From the cell containing the given text, extract its center point as (X, Y) coordinate. 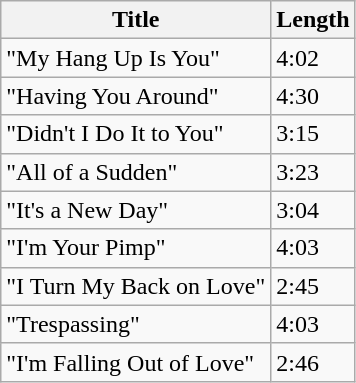
"I Turn My Back on Love" (136, 286)
"It's a New Day" (136, 210)
3:15 (313, 134)
"My Hang Up Is You" (136, 58)
Title (136, 20)
"All of a Sudden" (136, 172)
4:02 (313, 58)
"I'm Falling Out of Love" (136, 362)
"I'm Your Pimp" (136, 248)
Length (313, 20)
"Trespassing" (136, 324)
3:04 (313, 210)
"Didn't I Do It to You" (136, 134)
2:46 (313, 362)
4:30 (313, 96)
"Having You Around" (136, 96)
2:45 (313, 286)
3:23 (313, 172)
